From the cell containing the given text, extract its center point as [x, y] coordinate. 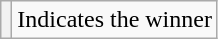
Indicates the winner [115, 20]
